Locate the cell with the specified text and output its [X, Y] center coordinate. 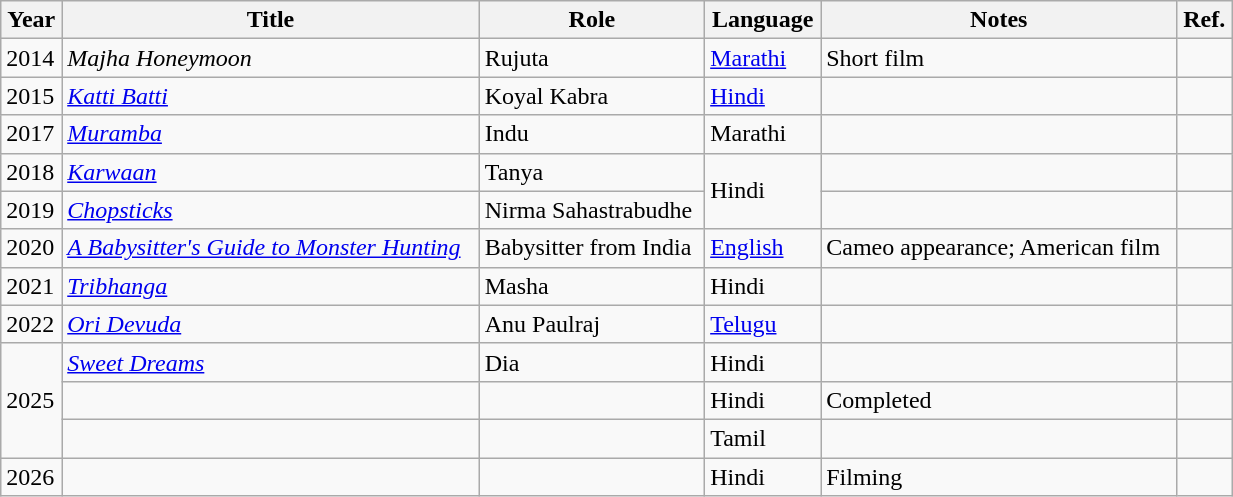
Masha [592, 286]
Ori Devuda [271, 324]
2021 [32, 286]
Ref. [1204, 20]
2020 [32, 248]
2018 [32, 172]
Role [592, 20]
Telugu [763, 324]
2014 [32, 58]
Majha Honeymoon [271, 58]
Indu [592, 134]
Nirma Sahastrabudhe [592, 210]
A Babysitter's Guide to Monster Hunting [271, 248]
Cameo appearance; American film [999, 248]
Title [271, 20]
Karwaan [271, 172]
2025 [32, 400]
Tamil [763, 438]
English [763, 248]
2019 [32, 210]
Chopsticks [271, 210]
Koyal Kabra [592, 96]
Tribhanga [271, 286]
Notes [999, 20]
Katti Batti [271, 96]
2015 [32, 96]
2017 [32, 134]
Language [763, 20]
Anu Paulraj [592, 324]
Sweet Dreams [271, 362]
Short film [999, 58]
Completed [999, 400]
Year [32, 20]
Dia [592, 362]
Muramba [271, 134]
Babysitter from India [592, 248]
2026 [32, 477]
Filming [999, 477]
Rujuta [592, 58]
2022 [32, 324]
Tanya [592, 172]
